Capture the cell that displays the provided text and extract its [x, y] central coordinate. 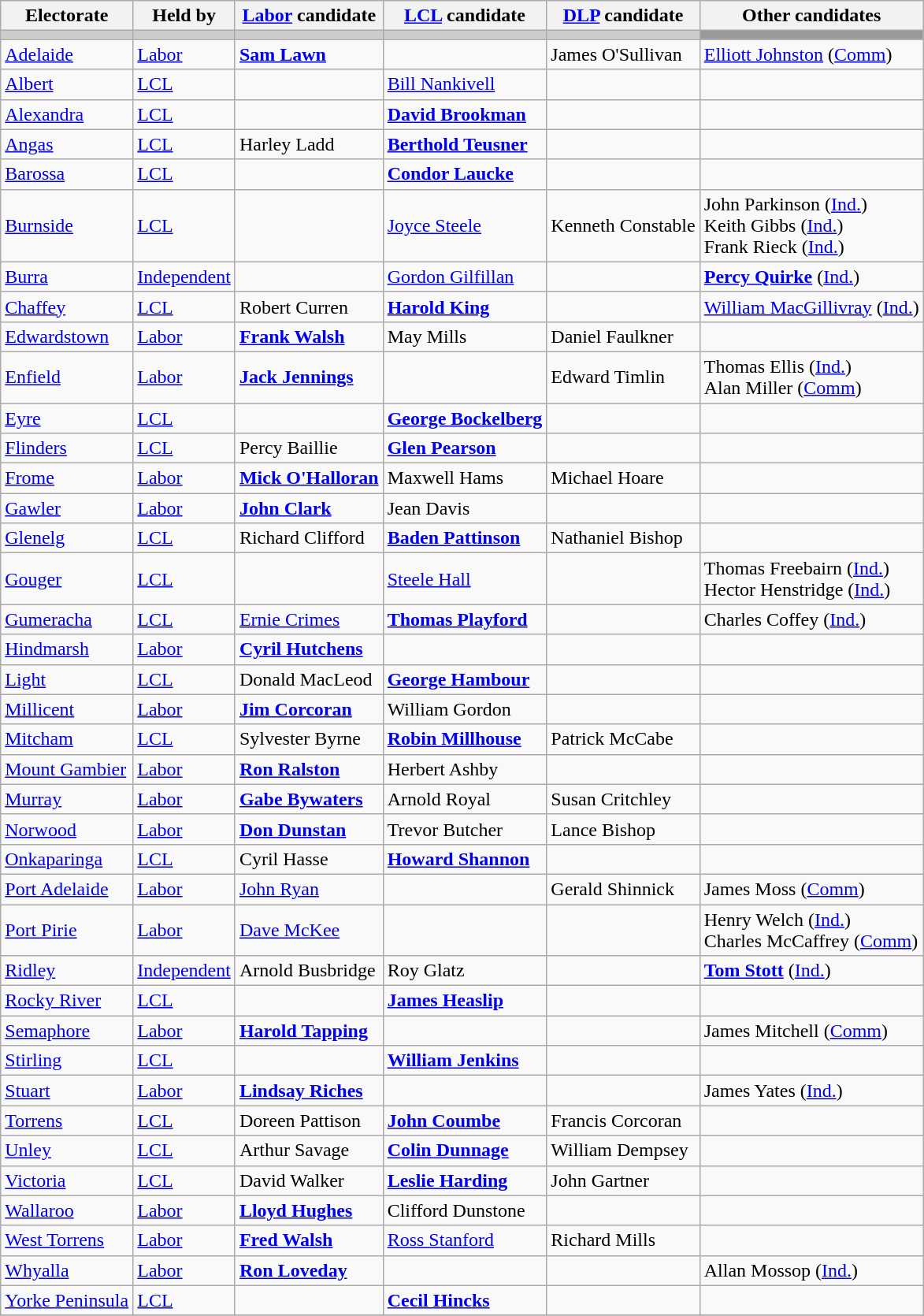
Charles Coffey (Ind.) [811, 619]
Gabe Bywaters [309, 799]
Angas [67, 144]
Enfield [67, 377]
Percy Baillie [309, 448]
Robin Millhouse [465, 739]
Ron Loveday [309, 1270]
Dave McKee [309, 930]
Clifford Dunstone [465, 1210]
Victoria [67, 1180]
Albert [67, 84]
John Gartner [623, 1180]
Doreen Pattison [309, 1121]
Edward Timlin [623, 377]
Unley [67, 1151]
Edwardstown [67, 336]
Don Dunstan [309, 829]
Kenneth Constable [623, 225]
Gerald Shinnick [623, 889]
Lindsay Riches [309, 1091]
Wallaroo [67, 1210]
Harold King [465, 307]
Murray [67, 799]
James Moss (Comm) [811, 889]
Roy Glatz [465, 971]
Whyalla [67, 1270]
Jean Davis [465, 508]
Harley Ladd [309, 144]
Donald MacLeod [309, 679]
Fred Walsh [309, 1240]
Port Adelaide [67, 889]
Electorate [67, 16]
Henry Welch (Ind.) Charles McCaffrey (Comm) [811, 930]
Light [67, 679]
Herbert Ashby [465, 769]
Flinders [67, 448]
William MacGillivray (Ind.) [811, 307]
Millicent [67, 709]
Ron Ralston [309, 769]
Joyce Steele [465, 225]
James Mitchell (Comm) [811, 1031]
Daniel Faulkner [623, 336]
John Clark [309, 508]
David Brookman [465, 114]
Gordon Gilfillan [465, 277]
Labor candidate [309, 16]
Cyril Hutchens [309, 649]
Yorke Peninsula [67, 1300]
Lloyd Hughes [309, 1210]
Held by [184, 16]
Susan Critchley [623, 799]
Percy Quirke (Ind.) [811, 277]
Glenelg [67, 538]
Baden Pattinson [465, 538]
Stuart [67, 1091]
West Torrens [67, 1240]
Ross Stanford [465, 1240]
James Yates (Ind.) [811, 1091]
John Coumbe [465, 1121]
George Hambour [465, 679]
Sam Lawn [309, 54]
Rocky River [67, 1001]
Arnold Busbridge [309, 971]
Mount Gambier [67, 769]
Thomas Playford [465, 619]
Howard Shannon [465, 859]
Maxwell Hams [465, 478]
John Parkinson (Ind.) Keith Gibbs (Ind.) Frank Rieck (Ind.) [811, 225]
Allan Mossop (Ind.) [811, 1270]
Elliott Johnston (Comm) [811, 54]
Francis Corcoran [623, 1121]
DLP candidate [623, 16]
Frank Walsh [309, 336]
Mick O'Halloran [309, 478]
Tom Stott (Ind.) [811, 971]
William Dempsey [623, 1151]
Patrick McCabe [623, 739]
David Walker [309, 1180]
Nathaniel Bishop [623, 538]
Ernie Crimes [309, 619]
Berthold Teusner [465, 144]
William Jenkins [465, 1061]
Onkaparinga [67, 859]
LCL candidate [465, 16]
Norwood [67, 829]
Thomas Freebairn (Ind.) Hector Henstridge (Ind.) [811, 578]
George Bockelberg [465, 418]
James O'Sullivan [623, 54]
Trevor Butcher [465, 829]
Hindmarsh [67, 649]
Burnside [67, 225]
Jack Jennings [309, 377]
Thomas Ellis (Ind.) Alan Miller (Comm) [811, 377]
Cecil Hincks [465, 1300]
Bill Nankivell [465, 84]
Richard Clifford [309, 538]
Chaffey [67, 307]
Stirling [67, 1061]
Arnold Royal [465, 799]
Torrens [67, 1121]
Arthur Savage [309, 1151]
Leslie Harding [465, 1180]
Frome [67, 478]
Gumeracha [67, 619]
John Ryan [309, 889]
James Heaslip [465, 1001]
Condor Laucke [465, 174]
Cyril Hasse [309, 859]
Harold Tapping [309, 1031]
Colin Dunnage [465, 1151]
Alexandra [67, 114]
Burra [67, 277]
Michael Hoare [623, 478]
Semaphore [67, 1031]
Jim Corcoran [309, 709]
Other candidates [811, 16]
Richard Mills [623, 1240]
Gawler [67, 508]
Port Pirie [67, 930]
Eyre [67, 418]
Gouger [67, 578]
Ridley [67, 971]
Adelaide [67, 54]
Robert Curren [309, 307]
Steele Hall [465, 578]
Sylvester Byrne [309, 739]
Mitcham [67, 739]
Lance Bishop [623, 829]
May Mills [465, 336]
Glen Pearson [465, 448]
William Gordon [465, 709]
Barossa [67, 174]
